Output the [X, Y] coordinate of the center of the cell containing the given text.  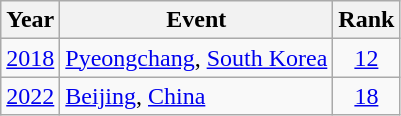
Beijing, China [196, 96]
Rank [366, 20]
Year [30, 20]
Event [196, 20]
18 [366, 96]
Pyeongchang, South Korea [196, 58]
2018 [30, 58]
2022 [30, 96]
12 [366, 58]
